Identify which cell holds the provided text, then report its (X, Y) central coordinate. 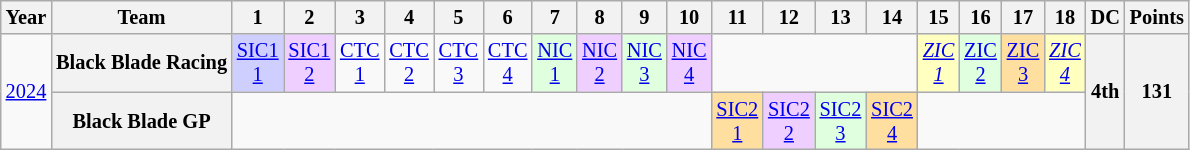
SIC22 (789, 121)
12 (789, 17)
ZIC4 (1064, 63)
6 (508, 17)
Team (142, 17)
11 (737, 17)
ZIC3 (1024, 63)
4th (1106, 92)
16 (980, 17)
14 (892, 17)
SIC24 (892, 121)
5 (458, 17)
Black Blade GP (142, 121)
131 (1157, 92)
15 (938, 17)
SIC23 (841, 121)
4 (408, 17)
NIC3 (644, 63)
SIC21 (737, 121)
CTC2 (408, 63)
2 (310, 17)
CTC4 (508, 63)
SIC12 (310, 63)
ZIC2 (980, 63)
18 (1064, 17)
9 (644, 17)
NIC2 (600, 63)
NIC1 (554, 63)
17 (1024, 17)
DC (1106, 17)
CTC3 (458, 63)
Points (1157, 17)
13 (841, 17)
ZIC1 (938, 63)
Year (26, 17)
CTC1 (360, 63)
8 (600, 17)
3 (360, 17)
10 (690, 17)
SIC11 (258, 63)
NIC4 (690, 63)
2024 (26, 92)
7 (554, 17)
Black Blade Racing (142, 63)
1 (258, 17)
